Output the (X, Y) coordinate of the center of the cell containing the given text.  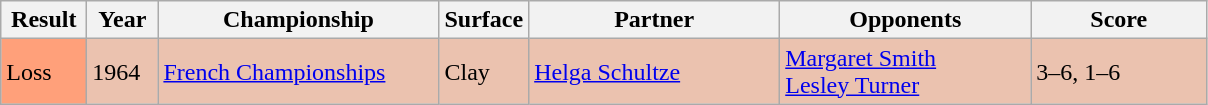
Score (1119, 20)
Year (122, 20)
3–6, 1–6 (1119, 72)
Championship (298, 20)
Loss (44, 72)
1964 (122, 72)
Clay (484, 72)
Result (44, 20)
Partner (654, 20)
Helga Schultze (654, 72)
French Championships (298, 72)
Margaret Smith Lesley Turner (906, 72)
Opponents (906, 20)
Surface (484, 20)
